Pinpoint the cell where the given text exists, returning its (x, y) midpoint coordinate. 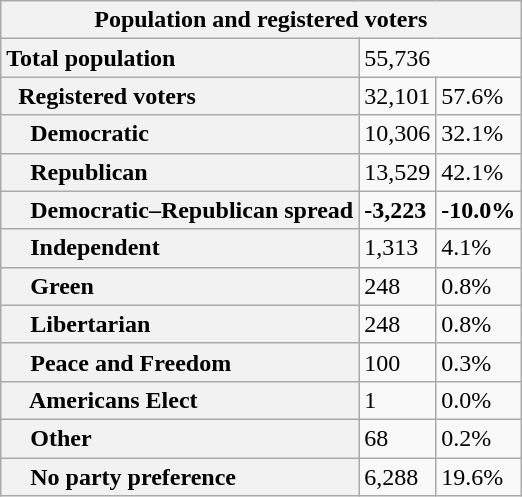
42.1% (478, 172)
19.6% (478, 477)
1 (398, 400)
-10.0% (478, 210)
0.3% (478, 362)
57.6% (478, 96)
1,313 (398, 248)
Green (180, 286)
Democratic–Republican spread (180, 210)
Independent (180, 248)
0.2% (478, 438)
No party preference (180, 477)
32.1% (478, 134)
6,288 (398, 477)
55,736 (440, 58)
-3,223 (398, 210)
4.1% (478, 248)
Peace and Freedom (180, 362)
68 (398, 438)
Registered voters (180, 96)
Population and registered voters (261, 20)
100 (398, 362)
Total population (180, 58)
Democratic (180, 134)
Americans Elect (180, 400)
13,529 (398, 172)
Other (180, 438)
32,101 (398, 96)
10,306 (398, 134)
0.0% (478, 400)
Republican (180, 172)
Libertarian (180, 324)
